Pinpoint the cell where the given text exists, returning its [X, Y] midpoint coordinate. 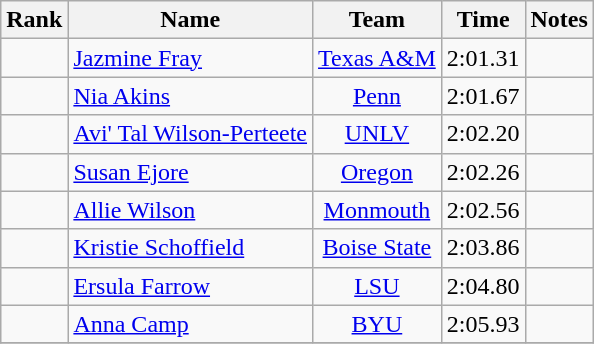
UNLV [378, 134]
Time [483, 20]
2:02.26 [483, 172]
2:02.20 [483, 134]
Allie Wilson [190, 210]
Boise State [378, 248]
Oregon [378, 172]
Ersula Farrow [190, 286]
2:01.67 [483, 96]
LSU [378, 286]
2:01.31 [483, 58]
Anna Camp [190, 324]
Name [190, 20]
2:02.56 [483, 210]
2:04.80 [483, 286]
2:03.86 [483, 248]
2:05.93 [483, 324]
Texas A&M [378, 58]
Nia Akins [190, 96]
Penn [378, 96]
Rank [34, 20]
Team [378, 20]
Avi' Tal Wilson-Perteete [190, 134]
Notes [559, 20]
BYU [378, 324]
Jazmine Fray [190, 58]
Monmouth [378, 210]
Kristie Schoffield [190, 248]
Susan Ejore [190, 172]
